Scan for the cell matching the given text and deliver its [X, Y] coordinate at center. 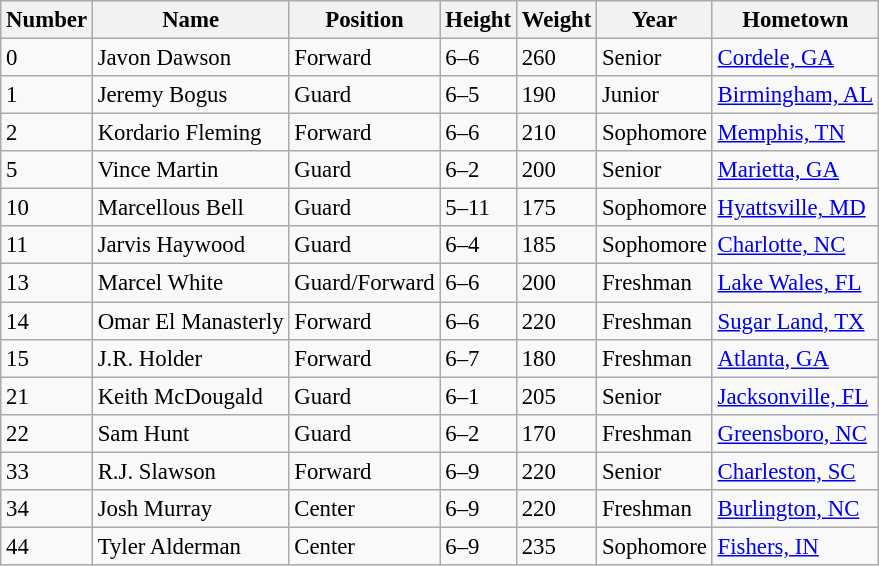
Year [655, 20]
21 [47, 396]
Weight [556, 20]
Marietta, GA [795, 170]
Number [47, 20]
Tyler Alderman [190, 546]
Charleston, SC [795, 471]
15 [47, 358]
Greensboro, NC [795, 433]
5 [47, 170]
6–5 [478, 95]
190 [556, 95]
6–1 [478, 396]
Height [478, 20]
205 [556, 396]
Sugar Land, TX [795, 321]
Jacksonville, FL [795, 396]
Kordario Fleming [190, 133]
170 [556, 433]
Hometown [795, 20]
33 [47, 471]
Junior [655, 95]
44 [47, 546]
6–7 [478, 358]
Guard/Forward [364, 283]
180 [556, 358]
Marcellous Bell [190, 208]
34 [47, 509]
235 [556, 546]
1 [47, 95]
Name [190, 20]
Sam Hunt [190, 433]
Birmingham, AL [795, 95]
Jeremy Bogus [190, 95]
Cordele, GA [795, 58]
Jarvis Haywood [190, 245]
6–4 [478, 245]
Position [364, 20]
Atlanta, GA [795, 358]
Hyattsville, MD [795, 208]
Keith McDougald [190, 396]
210 [556, 133]
Memphis, TN [795, 133]
Marcel White [190, 283]
260 [556, 58]
Javon Dawson [190, 58]
R.J. Slawson [190, 471]
5–11 [478, 208]
0 [47, 58]
185 [556, 245]
Fishers, IN [795, 546]
Josh Murray [190, 509]
11 [47, 245]
22 [47, 433]
175 [556, 208]
2 [47, 133]
Lake Wales, FL [795, 283]
Charlotte, NC [795, 245]
J.R. Holder [190, 358]
10 [47, 208]
Vince Martin [190, 170]
Burlington, NC [795, 509]
13 [47, 283]
Omar El Manasterly [190, 321]
14 [47, 321]
